Extract the (x, y) coordinate from the center of the cell holding the provided text.  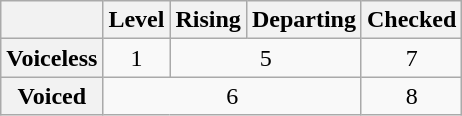
6 (232, 96)
8 (411, 96)
Voiceless (52, 58)
Voiced (52, 96)
5 (266, 58)
7 (411, 58)
Rising (208, 20)
Checked (411, 20)
1 (136, 58)
Departing (304, 20)
Level (136, 20)
